Search for the cell housing the specified text and yield its [x, y] center coordinate. 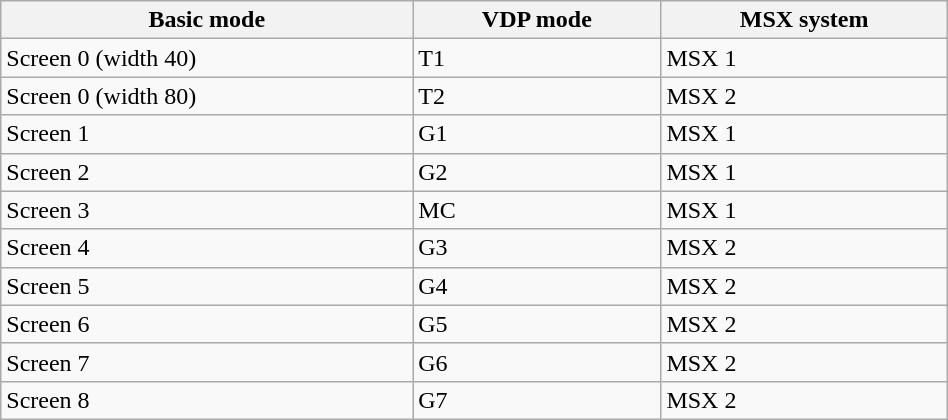
Screen 0 (width 80) [207, 96]
T2 [537, 96]
G4 [537, 286]
MSX system [804, 20]
T1 [537, 58]
Screen 8 [207, 400]
G1 [537, 134]
Screen 6 [207, 324]
Screen 5 [207, 286]
Basic mode [207, 20]
VDP mode [537, 20]
G7 [537, 400]
Screen 4 [207, 248]
Screen 1 [207, 134]
G3 [537, 248]
Screen 3 [207, 210]
Screen 7 [207, 362]
Screen 0 (width 40) [207, 58]
Screen 2 [207, 172]
G6 [537, 362]
MC [537, 210]
G5 [537, 324]
G2 [537, 172]
